Return [X, Y] of the center of cell containing provided text 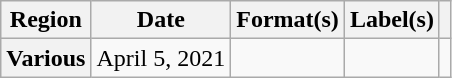
Label(s) [392, 20]
Region [46, 20]
April 5, 2021 [161, 58]
Date [161, 20]
Format(s) [288, 20]
Various [46, 58]
